Return the (X, Y) coordinate for the center point of the cell that contains the specified text.  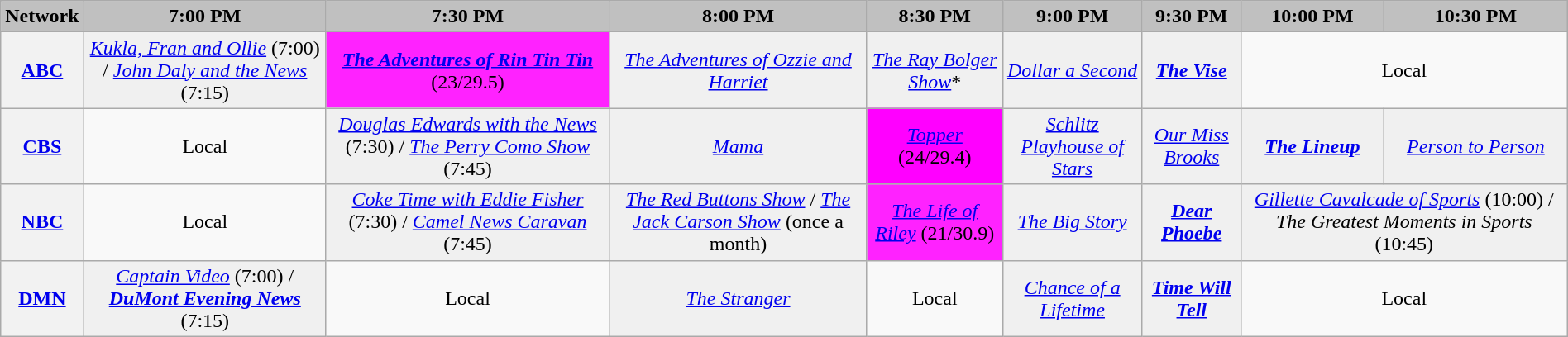
The Ray Bolger Show* (935, 70)
Captain Video (7:00) / DuMont Evening News (7:15) (205, 298)
9:30 PM (1191, 17)
CBS (42, 146)
Douglas Edwards with the News (7:30) / The Perry Como Show (7:45) (467, 146)
7:00 PM (205, 17)
The Red Buttons Show / The Jack Carson Show (once a month) (739, 222)
Schlitz Playhouse of Stars (1072, 146)
10:30 PM (1476, 17)
Dear Phoebe (1191, 222)
Dollar a Second (1072, 70)
ABC (42, 70)
The Adventures of Rin Tin Tin (23/29.5) (467, 70)
Gillette Cavalcade of Sports (10:00) / The Greatest Moments in Sports (10:45) (1404, 222)
The Stranger (739, 298)
The Big Story (1072, 222)
8:00 PM (739, 17)
Topper (24/29.4) (935, 146)
Person to Person (1476, 146)
Chance of a Lifetime (1072, 298)
9:00 PM (1072, 17)
10:00 PM (1312, 17)
Kukla, Fran and Ollie (7:00) / John Daly and the News (7:15) (205, 70)
Mama (739, 146)
Network (42, 17)
The Life of Riley (21/30.9) (935, 222)
The Vise (1191, 70)
The Adventures of Ozzie and Harriet (739, 70)
Coke Time with Eddie Fisher (7:30) / Camel News Caravan (7:45) (467, 222)
DMN (42, 298)
Our Miss Brooks (1191, 146)
The Lineup (1312, 146)
8:30 PM (935, 17)
Time Will Tell (1191, 298)
7:30 PM (467, 17)
NBC (42, 222)
